Determine the (x, y) coordinate at the center of the cell enclosing the given text.  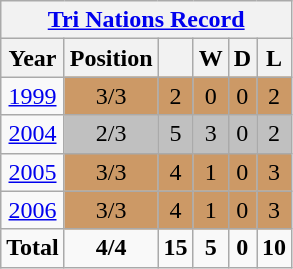
W (210, 58)
Total (33, 248)
2005 (33, 172)
2006 (33, 210)
Year (33, 58)
Position (111, 58)
L (274, 58)
10 (274, 248)
15 (176, 248)
1999 (33, 96)
2/3 (111, 134)
D (242, 58)
2004 (33, 134)
Tri Nations Record (146, 20)
4/4 (111, 248)
